Identify which cell holds the provided text, then report its (x, y) central coordinate. 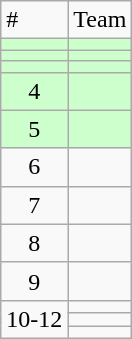
Team (100, 20)
9 (34, 281)
10-12 (34, 319)
# (34, 20)
4 (34, 91)
5 (34, 129)
8 (34, 243)
7 (34, 205)
6 (34, 167)
